Search for the cell housing the specified text and yield its [X, Y] center coordinate. 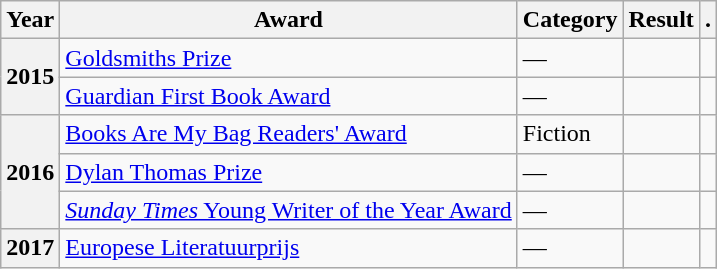
Fiction [570, 134]
Books Are My Bag Readers' Award [288, 134]
2015 [30, 77]
Dylan Thomas Prize [288, 172]
2016 [30, 172]
Europese Literatuurprijs [288, 248]
Result [661, 20]
Goldsmiths Prize [288, 58]
. [708, 20]
Guardian First Book Award [288, 96]
Award [288, 20]
2017 [30, 248]
Sunday Times Young Writer of the Year Award [288, 210]
Category [570, 20]
Year [30, 20]
